Determine the (X, Y) coordinate at the center of the cell enclosing the given text.  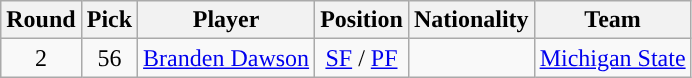
Michigan State (612, 58)
SF / PF (362, 58)
Position (362, 20)
Branden Dawson (226, 58)
2 (41, 58)
Pick (109, 20)
56 (109, 58)
Round (41, 20)
Player (226, 20)
Nationality (471, 20)
Team (612, 20)
